For the text-containing cell, return its midpoint in (X, Y) coordinate format. 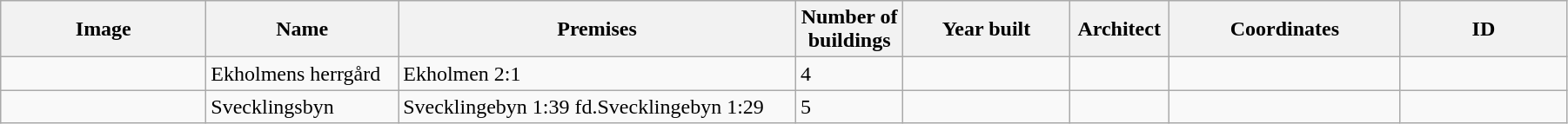
Year built (987, 29)
Ekholmen 2:1 (597, 74)
5 (849, 107)
Coordinates (1284, 29)
Svecklingsbyn (303, 107)
4 (849, 74)
Name (303, 29)
Image (104, 29)
Architect (1119, 29)
Number ofbuildings (849, 29)
ID (1483, 29)
Premises (597, 29)
Svecklingebyn 1:39 fd.Svecklingebyn 1:29 (597, 107)
Ekholmens herrgård (303, 74)
